Extract the [X, Y] coordinate from the center of the cell holding the provided text.  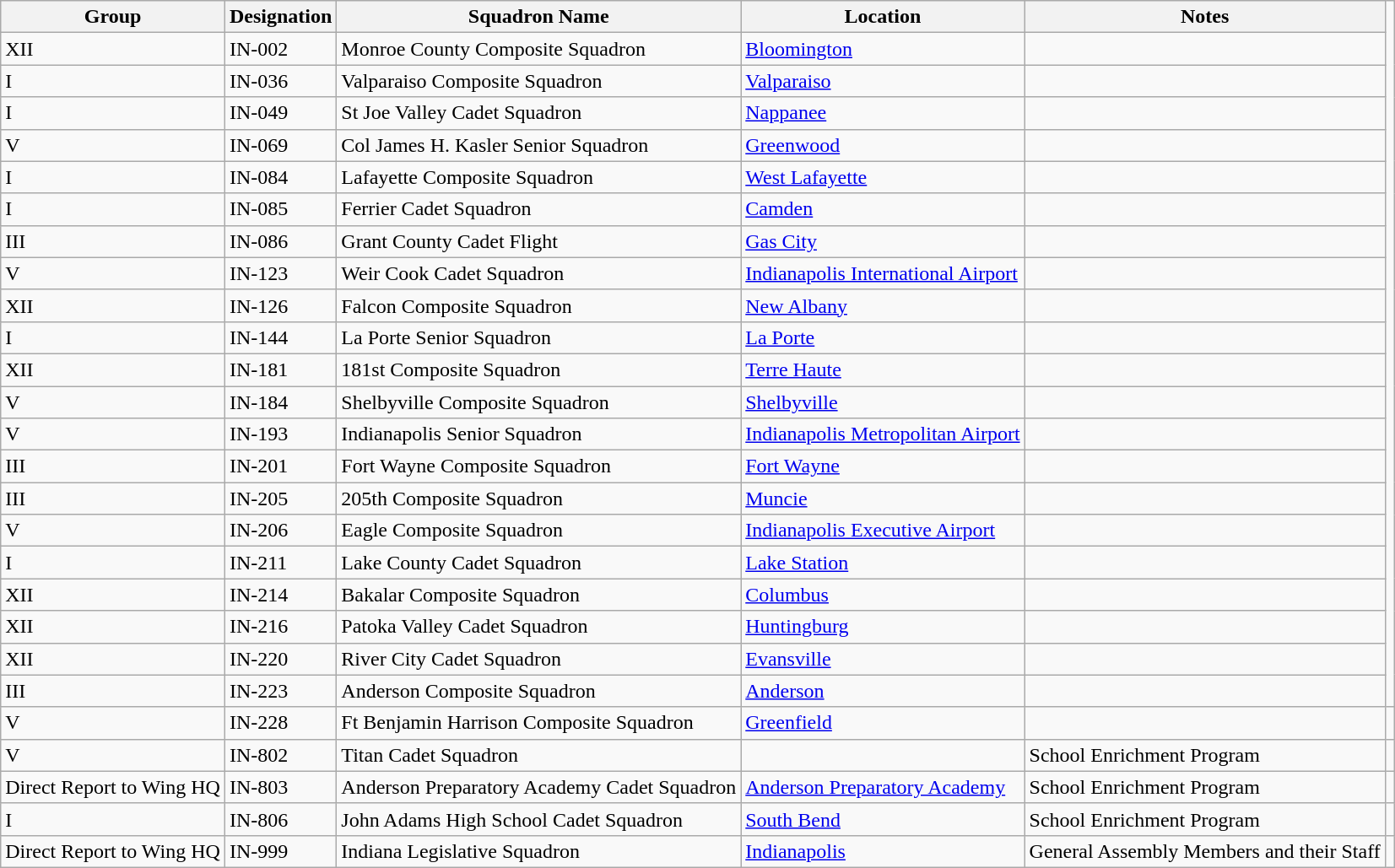
Camden [883, 209]
Patoka Valley Cadet Squadron [538, 627]
IN-220 [280, 659]
IN-085 [280, 209]
Valparaiso [883, 81]
New Albany [883, 305]
John Adams High School Cadet Squadron [538, 819]
Squadron Name [538, 17]
Lake Station [883, 563]
IN-086 [280, 241]
Lake County Cadet Squadron [538, 563]
Ft Benjamin Harrison Composite Squadron [538, 723]
Grant County Cadet Flight [538, 241]
Lafayette Composite Squadron [538, 177]
IN-228 [280, 723]
River City Cadet Squadron [538, 659]
Greenwood [883, 145]
IN-049 [280, 113]
IN-002 [280, 49]
Group [113, 17]
IN-803 [280, 787]
Evansville [883, 659]
Notes [1205, 17]
South Bend [883, 819]
Anderson Preparatory Academy Cadet Squadron [538, 787]
Shelbyville [883, 402]
Monroe County Composite Squadron [538, 49]
IN-144 [280, 337]
Valparaiso Composite Squadron [538, 81]
Fort Wayne Composite Squadron [538, 466]
La Porte [883, 337]
IN-205 [280, 499]
IN-123 [280, 273]
IN-211 [280, 563]
IN-193 [280, 434]
Bloomington [883, 49]
IN-802 [280, 755]
Anderson [883, 691]
Anderson Preparatory Academy [883, 787]
Shelbyville Composite Squadron [538, 402]
Col James H. Kasler Senior Squadron [538, 145]
IN-201 [280, 466]
Gas City [883, 241]
West Lafayette [883, 177]
Greenfield [883, 723]
Bakalar Composite Squadron [538, 595]
Eagle Composite Squadron [538, 531]
IN-184 [280, 402]
Indianapolis [883, 851]
181st Composite Squadron [538, 369]
IN-036 [280, 81]
IN-223 [280, 691]
IN-806 [280, 819]
Terre Haute [883, 369]
205th Composite Squadron [538, 499]
Designation [280, 17]
Ferrier Cadet Squadron [538, 209]
IN-126 [280, 305]
IN-216 [280, 627]
IN-181 [280, 369]
Weir Cook Cadet Squadron [538, 273]
Nappanee [883, 113]
IN-999 [280, 851]
IN-084 [280, 177]
Anderson Composite Squadron [538, 691]
Falcon Composite Squadron [538, 305]
Columbus [883, 595]
Indianapolis Senior Squadron [538, 434]
IN-214 [280, 595]
Fort Wayne [883, 466]
La Porte Senior Squadron [538, 337]
Muncie [883, 499]
Indianapolis Executive Airport [883, 531]
Titan Cadet Squadron [538, 755]
IN-206 [280, 531]
General Assembly Members and their Staff [1205, 851]
IN-069 [280, 145]
Indianapolis International Airport [883, 273]
St Joe Valley Cadet Squadron [538, 113]
Indianapolis Metropolitan Airport [883, 434]
Huntingburg [883, 627]
Indiana Legislative Squadron [538, 851]
Location [883, 17]
